Determine the (X, Y) coordinate at the center of the cell enclosing the given text.  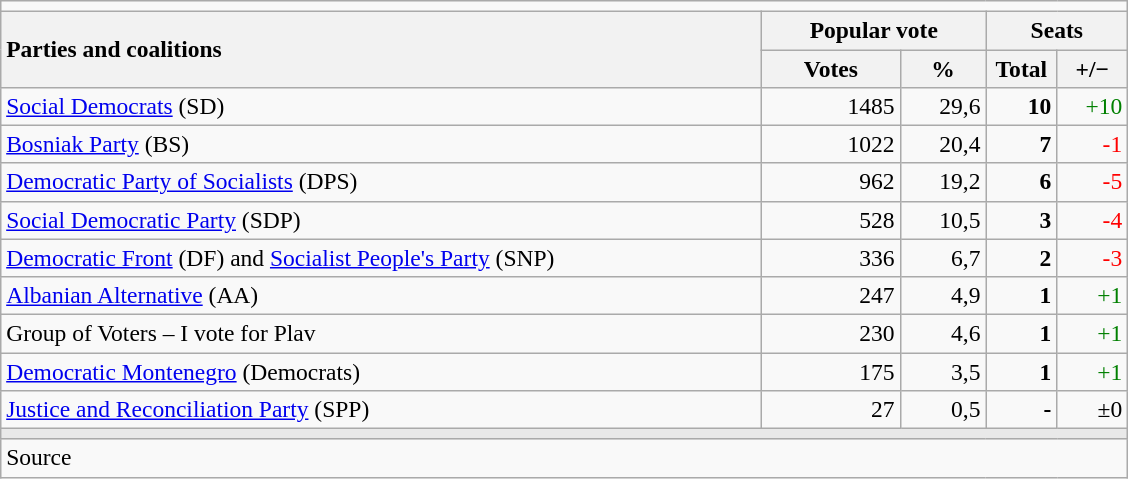
- (1022, 409)
Total (1022, 68)
Justice and Reconciliation Party (SPP) (382, 409)
±0 (1092, 409)
Bosniak Party (BS) (382, 144)
Democratic Montenegro (Democrats) (382, 371)
962 (831, 182)
10,5 (943, 220)
+/− (1092, 68)
-3 (1092, 258)
19,2 (943, 182)
-4 (1092, 220)
-1 (1092, 144)
4,6 (943, 333)
Social Democrats (SD) (382, 106)
528 (831, 220)
7 (1022, 144)
Democratic Front (DF) and Socialist People's Party (SNP) (382, 258)
10 (1022, 106)
Group of Voters – I vote for Plav (382, 333)
6,7 (943, 258)
Popular vote (874, 30)
% (943, 68)
2 (1022, 258)
20,4 (943, 144)
Parties and coalitions (382, 49)
175 (831, 371)
4,9 (943, 295)
Votes (831, 68)
1485 (831, 106)
Democratic Party of Socialists (DPS) (382, 182)
Source (564, 458)
29,6 (943, 106)
Albanian Alternative (AA) (382, 295)
0,5 (943, 409)
336 (831, 258)
27 (831, 409)
6 (1022, 182)
230 (831, 333)
3,5 (943, 371)
247 (831, 295)
Social Democratic Party (SDP) (382, 220)
Seats (1057, 30)
1022 (831, 144)
3 (1022, 220)
+10 (1092, 106)
-5 (1092, 182)
